Pinpoint the cell where the given text exists, returning its [X, Y] midpoint coordinate. 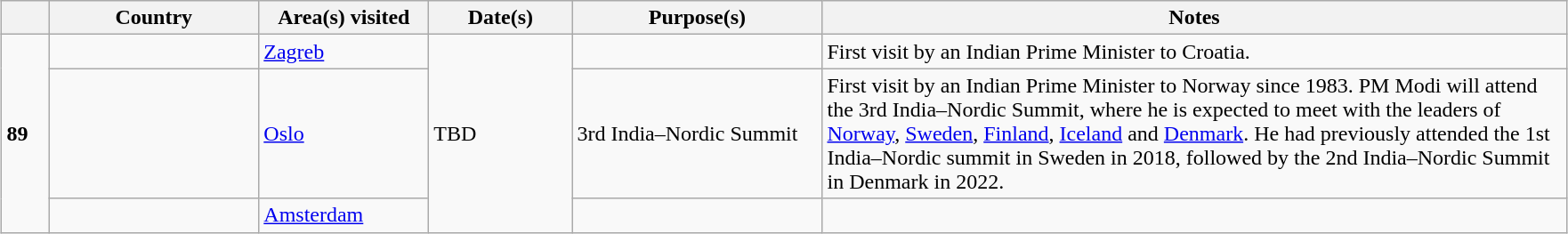
Date(s) [500, 18]
Amsterdam [344, 215]
First visit by an Indian Prime Minister to Croatia. [1194, 52]
89 [25, 133]
Country [154, 18]
Oslo [344, 133]
Zagreb [344, 52]
Area(s) visited [344, 18]
Notes [1194, 18]
TBD [500, 133]
Purpose(s) [698, 18]
3rd India–Nordic Summit [698, 133]
